Capture the cell that displays the provided text and extract its (X, Y) central coordinate. 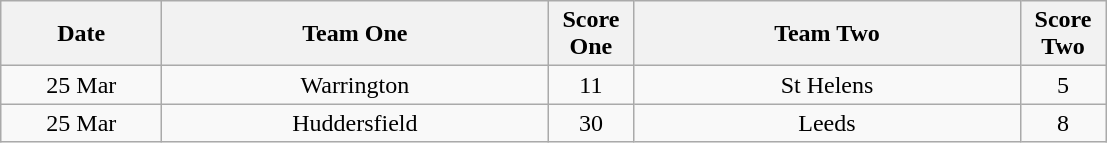
Huddersfield (355, 123)
Warrington (355, 85)
Team One (355, 34)
Score One (591, 34)
St Helens (827, 85)
11 (591, 85)
8 (1063, 123)
Team Two (827, 34)
Date (82, 34)
Leeds (827, 123)
5 (1063, 85)
30 (591, 123)
Score Two (1063, 34)
